Output the [x, y] coordinate of the center of the cell containing the given text.  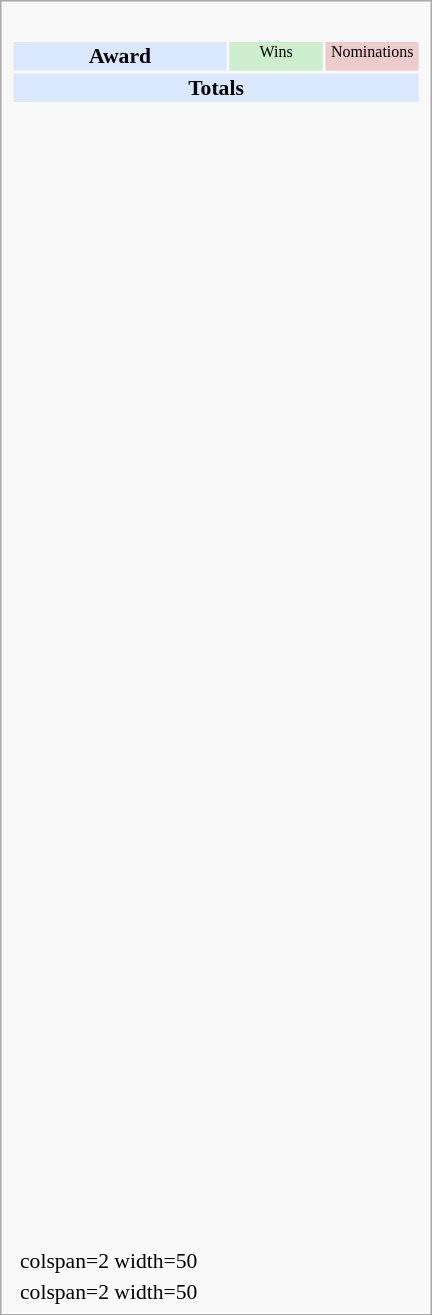
Wins [276, 56]
Award [120, 56]
Nominations [372, 56]
Totals [216, 87]
Award Wins Nominations Totals [216, 628]
